Scan for the cell matching the given text and deliver its [X, Y] coordinate at center. 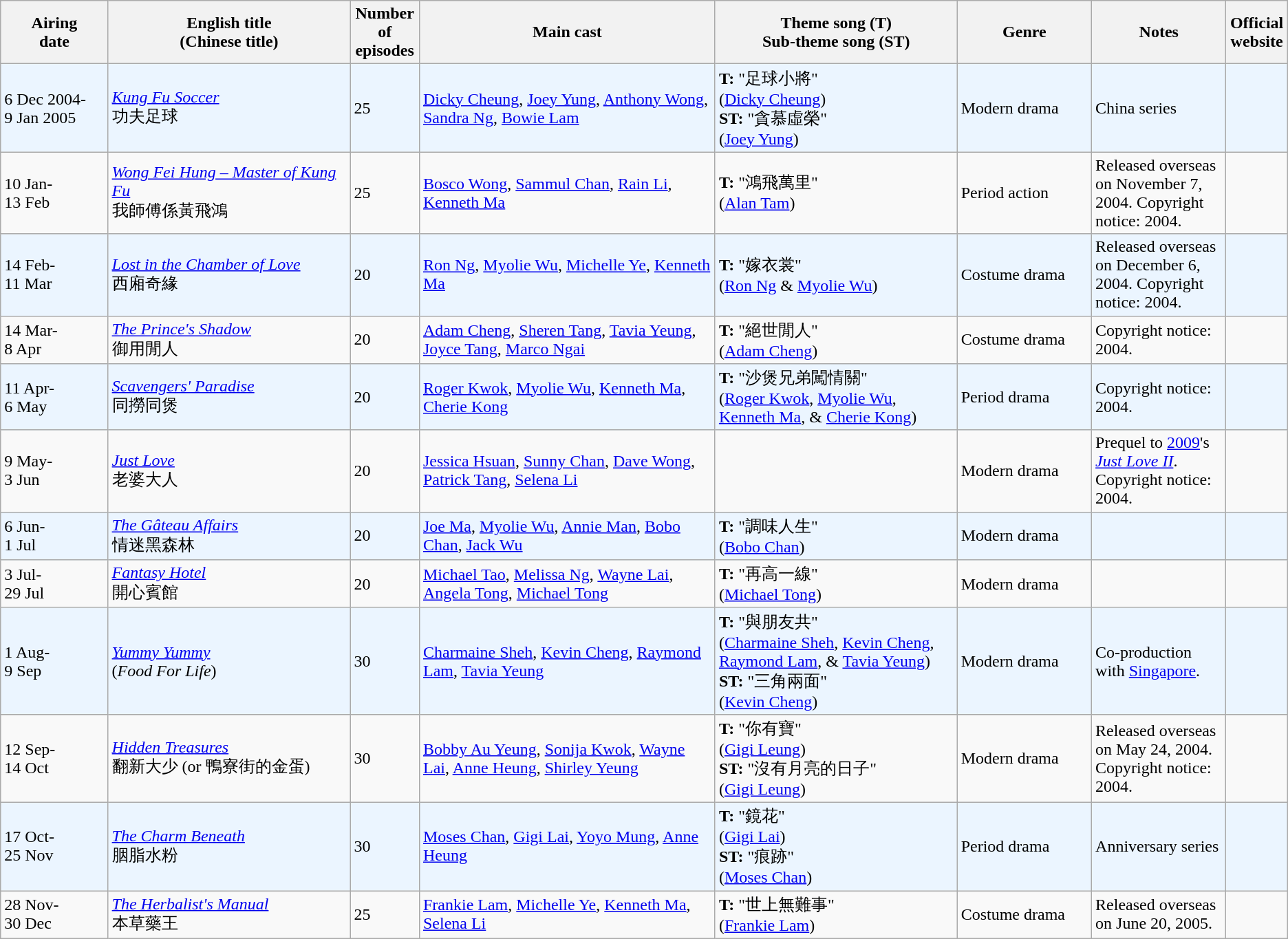
6 Dec 2004-9 Jan 2005 [54, 108]
Just Love 老婆大人 [229, 471]
Prequel to 2009's Just Love II. Copyright notice: 2004. [1159, 471]
T: "世上無難事" (Frankie Lam) [836, 914]
12 Sep-14 Oct [54, 758]
Genre [1024, 32]
6 Jun-1 Jul [54, 536]
T: "鴻飛萬里" (Alan Tam) [836, 193]
Released overseas on May 24, 2004. Copyright notice: 2004. [1159, 758]
3 Jul-29 Jul [54, 584]
Frankie Lam, Michelle Ye, Kenneth Ma, Selena Li [567, 914]
T: "與朋友共" (Charmaine Sheh, Kevin Cheng, Raymond Lam, & Tavia Yeung) ST: "三角兩面" (Kevin Cheng) [836, 660]
Fantasy Hotel 開心賓館 [229, 584]
Bosco Wong, Sammul Chan, Rain Li, Kenneth Ma [567, 193]
Main cast [567, 32]
Charmaine Sheh, Kevin Cheng, Raymond Lam, Tavia Yeung [567, 660]
14 Mar- 8 Apr [54, 340]
T: "你有寶" (Gigi Leung) ST: "沒有月亮的日子" (Gigi Leung) [836, 758]
T: "調味人生" (Bobo Chan) [836, 536]
T: "絕世閒人" (Adam Cheng) [836, 340]
Scavengers' Paradise 同撈同煲 [229, 398]
Roger Kwok, Myolie Wu, Kenneth Ma, Cherie Kong [567, 398]
17 Oct- 25 Nov [54, 846]
11 Apr-6 May [54, 398]
Official website [1256, 32]
T: "再高一線" (Michael Tong) [836, 584]
28 Nov-30 Dec [54, 914]
Moses Chan, Gigi Lai, Yoyo Mung, Anne Heung [567, 846]
Airingdate [54, 32]
Kung Fu Soccer 功夫足球 [229, 108]
Joe Ma, Myolie Wu, Annie Man, Bobo Chan, Jack Wu [567, 536]
Michael Tao, Melissa Ng, Wayne Lai, Angela Tong, Michael Tong [567, 584]
Notes [1159, 32]
Lost in the Chamber of Love 西廂奇緣 [229, 275]
T: "足球小將" (Dicky Cheung) ST: "貪慕虛榮" (Joey Yung) [836, 108]
Anniversary series [1159, 846]
English title (Chinese title) [229, 32]
Hidden Treasures 翻新大少 (or 鴨寮街的金蛋) [229, 758]
1 Aug-9 Sep [54, 660]
10 Jan-13 Feb [54, 193]
Number of episodes [385, 32]
Yummy Yummy (Food For Life) [229, 660]
China series [1159, 108]
Wong Fei Hung – Master of Kung Fu 我師傅係黃飛鴻 [229, 193]
Released overseas on November 7, 2004. Copyright notice: 2004. [1159, 193]
Adam Cheng, Sheren Tang, Tavia Yeung, Joyce Tang, Marco Ngai [567, 340]
Ron Ng, Myolie Wu, Michelle Ye, Kenneth Ma [567, 275]
The Charm Beneath 胭脂水粉 [229, 846]
T: "嫁衣裳" (Ron Ng & Myolie Wu) [836, 275]
T: "鏡花" (Gigi Lai) ST: "痕跡" (Moses Chan) [836, 846]
9 May-3 Jun [54, 471]
The Gâteau Affairs 情迷黑森林 [229, 536]
Jessica Hsuan, Sunny Chan, Dave Wong, Patrick Tang, Selena Li [567, 471]
14 Feb-11 Mar [54, 275]
Period action [1024, 193]
T: "沙煲兄弟闖情關" (Roger Kwok, Myolie Wu, Kenneth Ma, & Cherie Kong) [836, 398]
Released overseas on December 6, 2004. Copyright notice: 2004. [1159, 275]
The Herbalist's Manual 本草藥王 [229, 914]
Bobby Au Yeung, Sonija Kwok, Wayne Lai, Anne Heung, Shirley Yeung [567, 758]
Dicky Cheung, Joey Yung, Anthony Wong, Sandra Ng, Bowie Lam [567, 108]
The Prince's Shadow 御用閒人 [229, 340]
Released overseas on June 20, 2005. [1159, 914]
Co-production with Singapore. [1159, 660]
Theme song (T) Sub-theme song (ST) [836, 32]
